Identify which cell holds the provided text, then report its (X, Y) central coordinate. 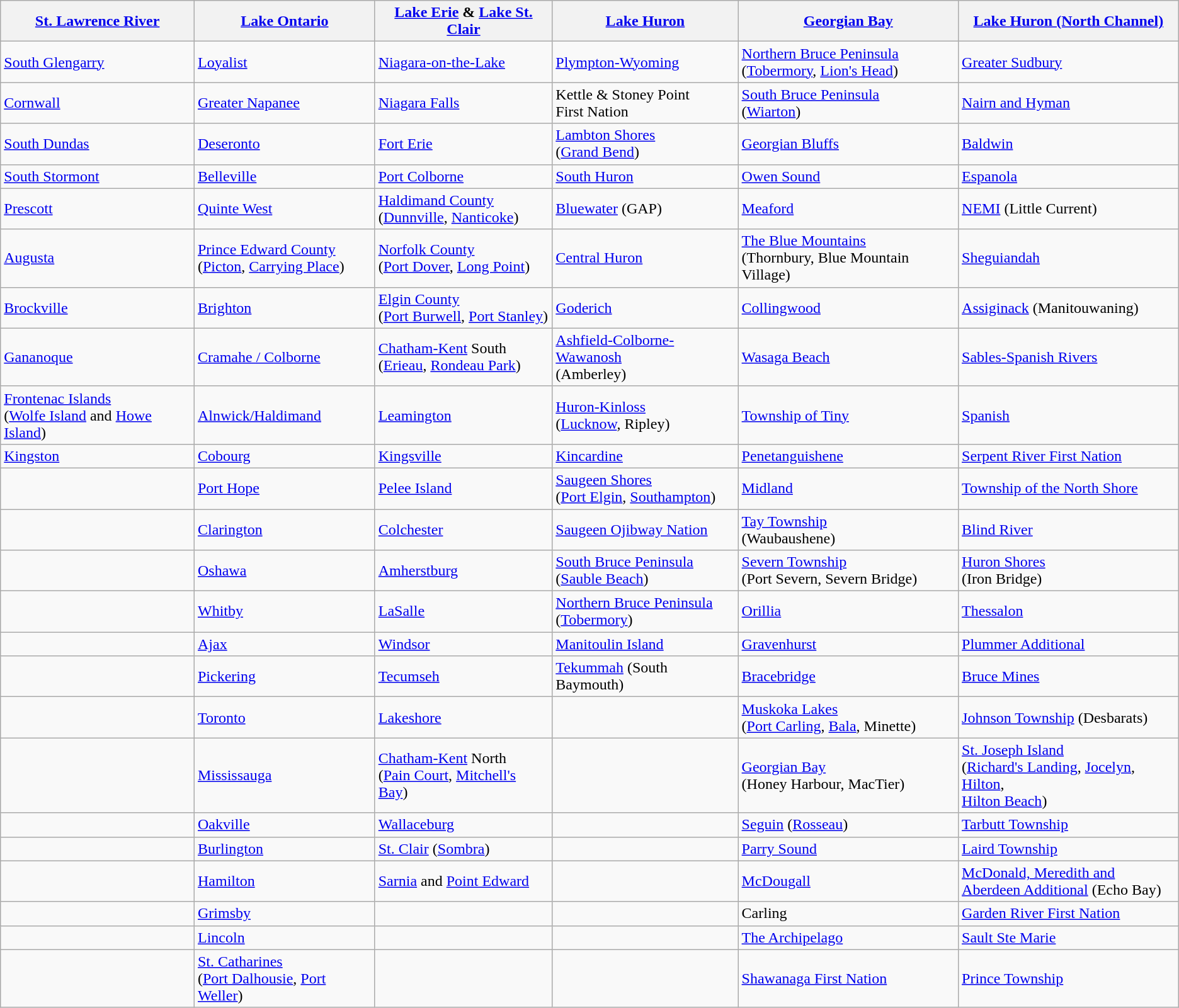
Muskoka Lakes(Port Carling, Bala, Minette) (848, 718)
Lincoln (285, 937)
Lake Erie & Lake St. Clair (464, 21)
Prince Township (1069, 978)
Deseronto (285, 144)
Lakeshore (464, 718)
Elgin County(Port Burwell, Port Stanley) (464, 307)
Northern Bruce Peninsula(Tobermory) (645, 612)
Serpent River First Nation (1069, 456)
The Archipelago (848, 937)
Sarnia and Point Edward (464, 881)
South Bruce Peninsula(Wiarton) (848, 103)
Plummer Additional (1069, 644)
Pelee Island (464, 489)
Owen Sound (848, 176)
Collingwood (848, 307)
Chatham-Kent South(Erieau, Rondeau Park) (464, 357)
Saugeen Shores(Port Elgin, Southampton) (645, 489)
Saugeen Ojibway Nation (645, 529)
Shawanaga First Nation (848, 978)
St. Clair (Sombra) (464, 849)
Sheguiandah (1069, 258)
Port Hope (285, 489)
St. Joseph Island(Richard's Landing, Jocelyn, Hilton,Hilton Beach) (1069, 776)
Augusta (98, 258)
Lake Ontario (285, 21)
Seguin (Rosseau) (848, 825)
Georgian Bay (848, 21)
Brighton (285, 307)
Bracebridge (848, 676)
Midland (848, 489)
Prince Edward County(Picton, Carrying Place) (285, 258)
Sault Ste Marie (1069, 937)
Colchester (464, 529)
Norfolk County(Port Dover, Long Point) (464, 258)
McDougall (848, 881)
Orillia (848, 612)
Severn Township(Port Severn, Severn Bridge) (848, 570)
Alnwick/Haldimand (285, 415)
Tarbutt Township (1069, 825)
Kingsville (464, 456)
Brockville (98, 307)
Northern Bruce Peninsula(Tobermory, Lion's Head) (848, 62)
Nairn and Hyman (1069, 103)
Oshawa (285, 570)
Toronto (285, 718)
Georgian Bay(Honey Harbour, MacTier) (848, 776)
Mississauga (285, 776)
Gravenhurst (848, 644)
Johnson Township (Desbarats) (1069, 718)
Blind River (1069, 529)
Quinte West (285, 209)
Espanola (1069, 176)
Belleville (285, 176)
Port Colborne (464, 176)
Cornwall (98, 103)
Kincardine (645, 456)
NEMI (Little Current) (1069, 209)
Gananoque (98, 357)
Assiginack (Manitouwaning) (1069, 307)
Carling (848, 914)
Kingston (98, 456)
Cramahe / Colborne (285, 357)
Leamington (464, 415)
Tekummah (South Baymouth) (645, 676)
Oakville (285, 825)
McDonald, Meredith andAberdeen Additional (Echo Bay) (1069, 881)
South Stormont (98, 176)
Ajax (285, 644)
Baldwin (1069, 144)
South Huron (645, 176)
Pickering (285, 676)
Lake Huron (North Channel) (1069, 21)
Frontenac Islands(Wolfe Island and Howe Island) (98, 415)
Meaford (848, 209)
Plympton-Wyoming (645, 62)
Fort Erie (464, 144)
Prescott (98, 209)
Parry Sound (848, 849)
Haldimand County(Dunnville, Nanticoke) (464, 209)
Lake Huron (645, 21)
Lambton Shores(Grand Bend) (645, 144)
Grimsby (285, 914)
Manitoulin Island (645, 644)
Central Huron (645, 258)
Huron Shores(Iron Bridge) (1069, 570)
Niagara Falls (464, 103)
Burlington (285, 849)
Wasaga Beach (848, 357)
Clarington (285, 529)
Niagara-on-the-Lake (464, 62)
Spanish (1069, 415)
Bluewater (GAP) (645, 209)
St. Lawrence River (98, 21)
South Bruce Peninsula(Sauble Beach) (645, 570)
Loyalist (285, 62)
Hamilton (285, 881)
South Glengarry (98, 62)
Goderich (645, 307)
LaSalle (464, 612)
Thessalon (1069, 612)
Georgian Bluffs (848, 144)
Greater Napanee (285, 103)
Penetanguishene (848, 456)
Whitby (285, 612)
Bruce Mines (1069, 676)
St. Catharines(Port Dalhousie, Port Weller) (285, 978)
Township of Tiny (848, 415)
Tay Township(Waubaushene) (848, 529)
South Dundas (98, 144)
Ashfield-Colborne-Wawanosh(Amberley) (645, 357)
Chatham-Kent North(Pain Court, Mitchell's Bay) (464, 776)
Wallaceburg (464, 825)
Kettle & Stoney PointFirst Nation (645, 103)
Huron-Kinloss(Lucknow, Ripley) (645, 415)
Greater Sudbury (1069, 62)
Windsor (464, 644)
Tecumseh (464, 676)
Township of the North Shore (1069, 489)
Laird Township (1069, 849)
Cobourg (285, 456)
Garden River First Nation (1069, 914)
The Blue Mountains(Thornbury, Blue Mountain Village) (848, 258)
Amherstburg (464, 570)
Sables-Spanish Rivers (1069, 357)
